Scan for the cell matching the given text and deliver its [x, y] coordinate at center. 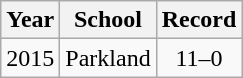
2015 [30, 58]
School [108, 20]
11–0 [199, 58]
Year [30, 20]
Record [199, 20]
Parkland [108, 58]
